Pinpoint the cell where the given text exists, returning its (x, y) midpoint coordinate. 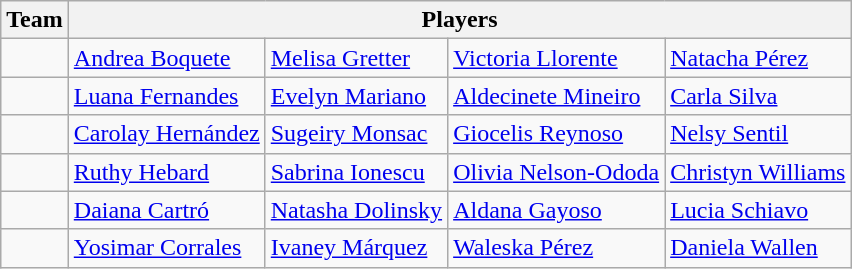
Daiana Cartró (166, 210)
Yosimar Corrales (166, 248)
Luana Fernandes (166, 96)
Christyn Williams (758, 172)
Sugeiry Monsac (356, 134)
Waleska Pérez (556, 248)
Natasha Dolinsky (356, 210)
Daniela Wallen (758, 248)
Andrea Boquete (166, 58)
Sabrina Ionescu (356, 172)
Aldana Gayoso (556, 210)
Natacha Pérez (758, 58)
Ruthy Hebard (166, 172)
Evelyn Mariano (356, 96)
Melisa Gretter (356, 58)
Team (35, 20)
Carla Silva (758, 96)
Lucia Schiavo (758, 210)
Ivaney Márquez (356, 248)
Aldecinete Mineiro (556, 96)
Olivia Nelson-Ododa (556, 172)
Nelsy Sentil (758, 134)
Players (460, 20)
Victoria Llorente (556, 58)
Giocelis Reynoso (556, 134)
Carolay Hernández (166, 134)
